Detect which cell encompasses the target text, then output its [X, Y] center coordinate. 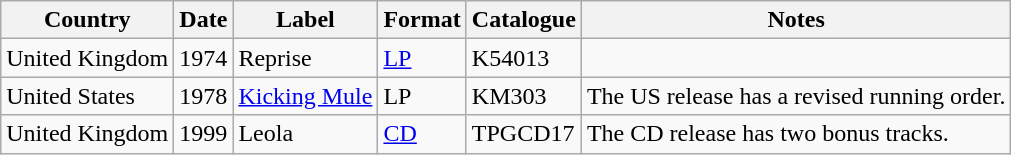
Kicking Mule [306, 96]
TPGCD17 [524, 134]
K54013 [524, 58]
Date [204, 20]
The US release has a revised running order. [796, 96]
KM303 [524, 96]
1999 [204, 134]
1978 [204, 96]
The CD release has two bonus tracks. [796, 134]
1974 [204, 58]
Reprise [306, 58]
Country [88, 20]
United States [88, 96]
Label [306, 20]
CD [422, 134]
Catalogue [524, 20]
Format [422, 20]
Notes [796, 20]
Leola [306, 134]
